Return the (X, Y) coordinate for the center point of the cell that contains the specified text.  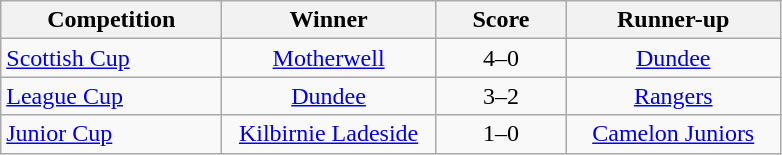
Scottish Cup (112, 58)
Winner (329, 20)
Score (500, 20)
3–2 (500, 96)
Motherwell (329, 58)
Rangers (673, 96)
Junior Cup (112, 134)
Kilbirnie Ladeside (329, 134)
League Cup (112, 96)
Competition (112, 20)
1–0 (500, 134)
Runner-up (673, 20)
Camelon Juniors (673, 134)
4–0 (500, 58)
